Return the [X, Y] coordinate for the center point of the cell that contains the specified text.  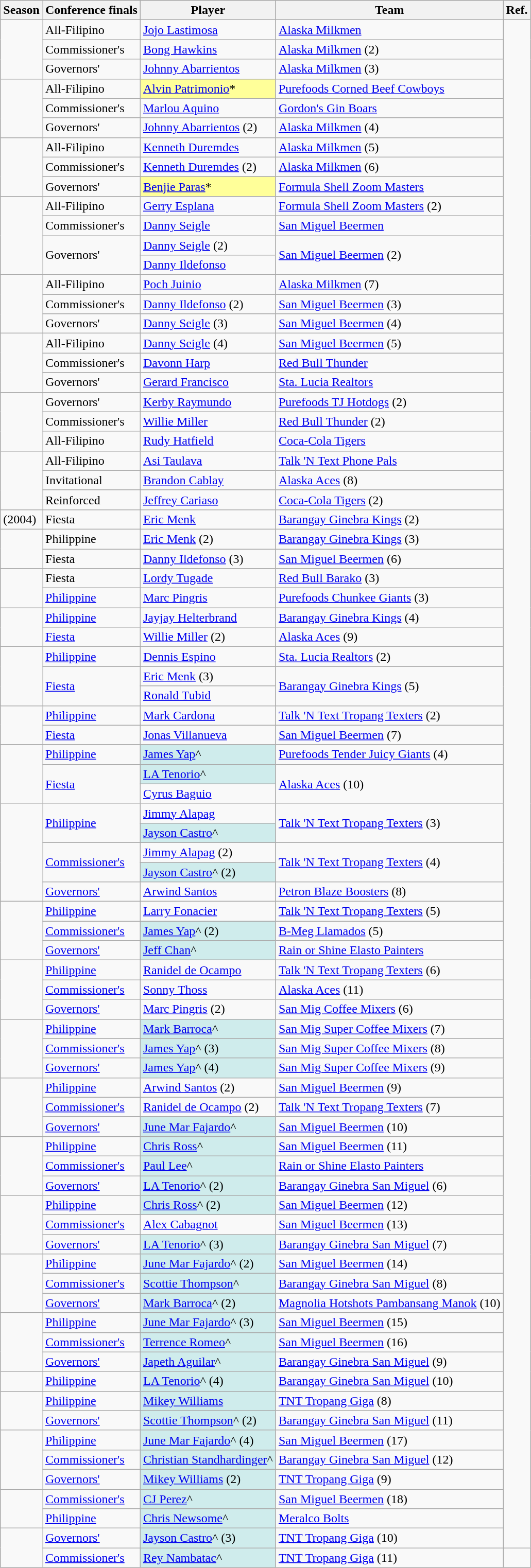
James Yap^ (4) [208, 1068]
Benjie Paras* [208, 186]
Mark Barroca^ (2) [208, 1303]
Alaska Milkmen (4) [389, 128]
Talk 'N Text Tropang Texters (4) [389, 862]
Team [389, 10]
San Miguel Beermen (4) [389, 324]
Rudy Hatfield [208, 441]
Chris Ross^ [208, 1146]
June Mar Fajardo^ (2) [208, 1264]
San Miguel Beermen (13) [389, 1225]
Jimmy Alapag (2) [208, 852]
Talk 'N Text Tropang Texters (7) [389, 1107]
Asi Taulava [208, 461]
San Miguel Beermen (5) [389, 343]
San Miguel Beermen (7) [389, 735]
Danny Seigle (4) [208, 343]
Eric Menk (3) [208, 676]
Season [22, 10]
Petron Blaze Boosters (8) [389, 892]
Terrence Romeo^ [208, 1342]
Barangay Ginebra San Miguel (6) [389, 1185]
Davonn Harp [208, 363]
Talk 'N Text Tropang Texters (3) [389, 823]
Talk 'N Text Tropang Texters (6) [389, 970]
Sonny Thoss [208, 990]
Cyrus Baguio [208, 794]
Barangay Ginebra San Miguel (8) [389, 1283]
Barangay Ginebra San Miguel (7) [389, 1244]
Purefoods Corned Beef Cowboys [389, 89]
Barangay Ginebra Kings (3) [389, 539]
Chris Ross^ (2) [208, 1205]
Christian Standhardinger^ [208, 1459]
Red Bull Thunder [389, 363]
Meralco Bolts [389, 1519]
San Miguel Beermen (3) [389, 304]
Alaska Aces (8) [389, 480]
San Miguel Beermen (6) [389, 558]
James Yap^ [208, 754]
San Miguel Beermen (9) [389, 1087]
Alaska Milkmen (5) [389, 147]
Kerby Raymundo [208, 402]
Alaska Aces (10) [389, 784]
TNT Tropang Giga (10) [389, 1538]
Paul Lee^ [208, 1166]
James Yap^ (2) [208, 931]
Willie Miller (2) [208, 637]
Alaska Milkmen [389, 30]
Jojo Lastimosa [208, 30]
Eric Menk (2) [208, 539]
Jayjay Helterbrand [208, 618]
Barangay Ginebra San Miguel (11) [389, 1420]
Marc Pingris [208, 598]
CJ Perez^ [208, 1499]
TNT Tropang Giga (11) [389, 1558]
Ranidel de Ocampo (2) [208, 1107]
San Miguel Beermen (16) [389, 1342]
Arwind Santos [208, 892]
Poch Juinio [208, 285]
Ref. [517, 10]
San Miguel Beermen (2) [389, 255]
TNT Tropang Giga (8) [389, 1401]
Purefoods Chunkee Giants (3) [389, 598]
Danny Seigle (2) [208, 245]
Invitational [91, 480]
San Miguel Beermen (11) [389, 1146]
Mark Cardona [208, 715]
Jayson Castro^ (3) [208, 1538]
Willie Miller [208, 421]
Jimmy Alapag [208, 813]
Ronald Tubid [208, 696]
Alaska Milkmen (7) [389, 285]
(2004) [22, 519]
Barangay Ginebra San Miguel (12) [389, 1459]
Danny Seigle [208, 225]
Reinforced [91, 500]
Dennis Espino [208, 657]
Danny Ildefonso (2) [208, 304]
Marlou Aquino [208, 108]
San Miguel Beermen (17) [389, 1440]
San Mig Super Coffee Mixers (7) [389, 1029]
Jeffrey Cariaso [208, 500]
Mark Barroca^ [208, 1029]
June Mar Fajardo^ [208, 1126]
Marc Pingris (2) [208, 1009]
Ranidel de Ocampo [208, 970]
Danny Ildefonso (3) [208, 558]
Danny Ildefonso [208, 265]
San Miguel Beermen (18) [389, 1499]
Bong Hawkins [208, 49]
Danny Seigle (3) [208, 324]
Japeth Aguilar^ [208, 1362]
San Miguel Beermen (12) [389, 1205]
Barangay Ginebra Kings (4) [389, 618]
Barangay Ginebra Kings (5) [389, 686]
Magnolia Hotshots Pambansang Manok (10) [389, 1303]
Kenneth Duremdes (2) [208, 167]
Coca-Cola Tigers [389, 441]
Alaska Milkmen (2) [389, 49]
June Mar Fajardo^ (3) [208, 1323]
Mikey Williams [208, 1401]
Alaska Milkmen (6) [389, 167]
Lordy Tugade [208, 578]
Barangay Ginebra San Miguel (9) [389, 1362]
Jayson Castro^ (2) [208, 872]
Mikey Williams (2) [208, 1479]
James Yap^ (3) [208, 1048]
Talk 'N Text Phone Pals [389, 461]
Red Bull Barako (3) [389, 578]
San Miguel Beermen (14) [389, 1264]
San Miguel Beermen (15) [389, 1323]
Jayson Castro^ [208, 833]
B-Meg Llamados (5) [389, 931]
Jonas Villanueva [208, 735]
Eric Menk [208, 519]
San Mig Super Coffee Mixers (8) [389, 1048]
Red Bull Thunder (2) [389, 421]
LA Tenorio^ (4) [208, 1381]
LA Tenorio^ (2) [208, 1185]
Alex Cabagnot [208, 1225]
Talk 'N Text Tropang Texters (2) [389, 715]
Larry Fonacier [208, 911]
Jeff Chan^ [208, 950]
Alaska Milkmen (3) [389, 69]
June Mar Fajardo^ (4) [208, 1440]
Formula Shell Zoom Masters [389, 186]
Talk 'N Text Tropang Texters (5) [389, 911]
Sta. Lucia Realtors [389, 382]
Scottie Thompson^ [208, 1283]
Arwind Santos (2) [208, 1087]
Sta. Lucia Realtors (2) [389, 657]
Formula Shell Zoom Masters (2) [389, 206]
Rey Nambatac^ [208, 1558]
Player [208, 10]
Purefoods Tender Juicy Giants (4) [389, 754]
Barangay Ginebra Kings (2) [389, 519]
Kenneth Duremdes [208, 147]
San Mig Coffee Mixers (6) [389, 1009]
TNT Tropang Giga (9) [389, 1479]
LA Tenorio^ [208, 774]
Alaska Aces (9) [389, 637]
Chris Newsome^ [208, 1519]
Conference finals [91, 10]
Purefoods TJ Hotdogs (2) [389, 402]
Johnny Abarrientos [208, 69]
Gerard Francisco [208, 382]
Gordon's Gin Boars [389, 108]
San Mig Super Coffee Mixers (9) [389, 1068]
Johnny Abarrientos (2) [208, 128]
Barangay Ginebra San Miguel (10) [389, 1381]
San Miguel Beermen [389, 225]
LA Tenorio^ (3) [208, 1244]
Coca-Cola Tigers (2) [389, 500]
Scottie Thompson^ (2) [208, 1420]
Brandon Cablay [208, 480]
Alvin Patrimonio* [208, 89]
Gerry Esplana [208, 206]
Alaska Aces (11) [389, 990]
San Miguel Beermen (10) [389, 1126]
